Locate the cell with the specified text and output its [x, y] center coordinate. 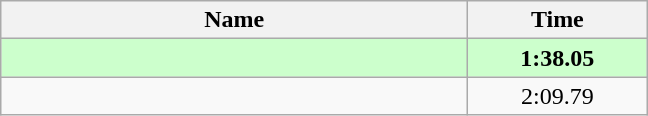
2:09.79 [558, 96]
Name [234, 20]
1:38.05 [558, 58]
Time [558, 20]
